From the cell containing the given text, extract its center point as (x, y) coordinate. 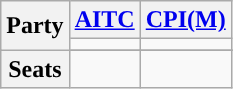
CPI(M) (186, 20)
Party (35, 26)
AITC (104, 20)
Seats (35, 69)
